Pinpoint the cell where the given text exists, returning its [X, Y] midpoint coordinate. 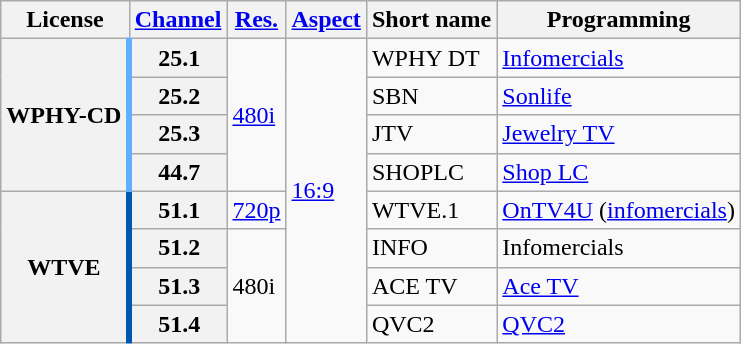
25.2 [178, 96]
Short name [431, 20]
JTV [431, 134]
16:9 [326, 191]
Jewelry TV [619, 134]
Res. [256, 20]
WTVE [65, 267]
25.1 [178, 58]
25.3 [178, 134]
WPHY-CD [65, 115]
Programming [619, 20]
Channel [178, 20]
ACE TV [431, 286]
Shop LC [619, 172]
Ace TV [619, 286]
WPHY DT [431, 58]
SBN [431, 96]
WTVE.1 [431, 210]
SHOPLC [431, 172]
720p [256, 210]
INFO [431, 248]
51.2 [178, 248]
License [65, 20]
OnTV4U (infomercials) [619, 210]
51.3 [178, 286]
51.4 [178, 324]
51.1 [178, 210]
Aspect [326, 20]
44.7 [178, 172]
Sonlife [619, 96]
